Determine the [X, Y] coordinate at the center of the cell enclosing the given text.  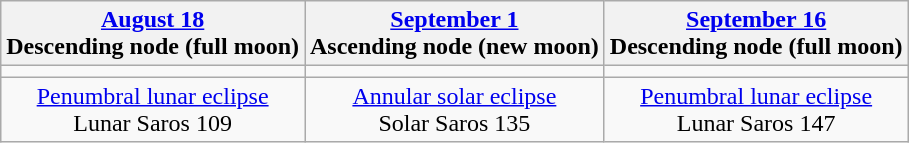
Annular solar eclipseSolar Saros 135 [454, 110]
August 18Descending node (full moon) [153, 34]
Penumbral lunar eclipseLunar Saros 147 [756, 110]
Penumbral lunar eclipseLunar Saros 109 [153, 110]
September 16Descending node (full moon) [756, 34]
September 1Ascending node (new moon) [454, 34]
